Locate the cell with the specified text and output its (X, Y) center coordinate. 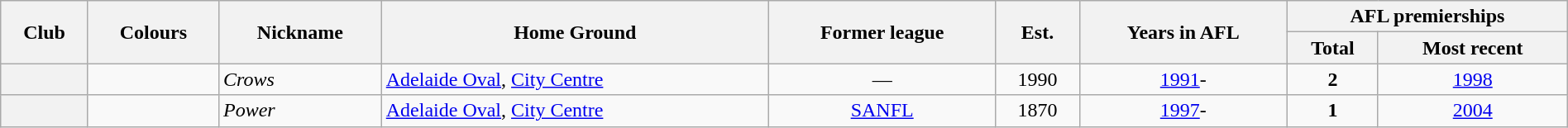
1990 (1037, 79)
1998 (1472, 79)
Crows (299, 79)
1997- (1183, 111)
Home Ground (575, 32)
2 (1333, 79)
Power (299, 111)
SANFL (882, 111)
AFL premierships (1427, 17)
Total (1333, 48)
1 (1333, 111)
2004 (1472, 111)
Colours (153, 32)
Club (45, 32)
1991- (1183, 79)
— (882, 79)
Nickname (299, 32)
Most recent (1472, 48)
1870 (1037, 111)
Years in AFL (1183, 32)
Former league (882, 32)
Est. (1037, 32)
